Output the (x, y) coordinate of the center of the cell containing the given text.  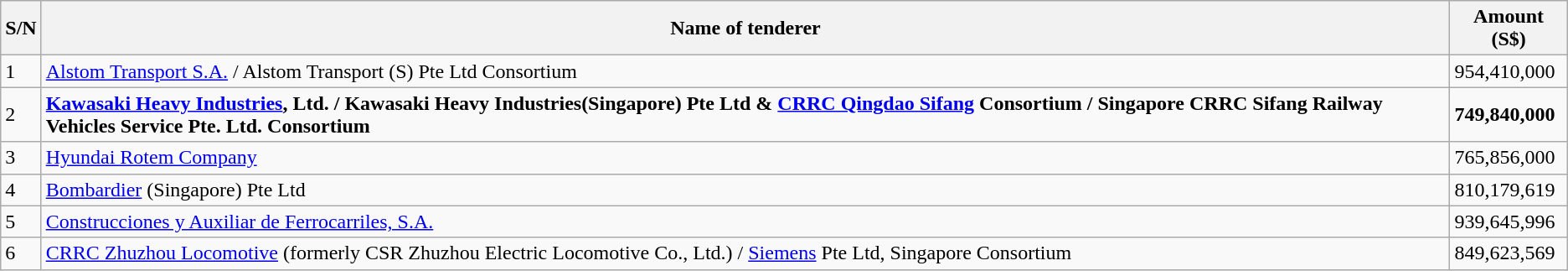
Hyundai Rotem Company (745, 158)
Construcciones y Auxiliar de Ferrocarriles, S.A. (745, 221)
CRRC Zhuzhou Locomotive (formerly CSR Zhuzhou Electric Locomotive Co., Ltd.) / Siemens Pte Ltd, Singapore Consortium (745, 253)
2 (21, 114)
S/N (21, 29)
810,179,619 (1509, 190)
749,840,000 (1509, 114)
Alstom Transport S.A. / Alstom Transport (S) Pte Ltd Consortium (745, 71)
849,623,569 (1509, 253)
Amount (S$) (1509, 29)
939,645,996 (1509, 221)
4 (21, 190)
6 (21, 253)
Name of tenderer (745, 29)
1 (21, 71)
954,410,000 (1509, 71)
Bombardier (Singapore) Pte Ltd (745, 190)
3 (21, 158)
765,856,000 (1509, 158)
5 (21, 221)
